Return the [x, y] coordinate for the center point of the cell that contains the specified text.  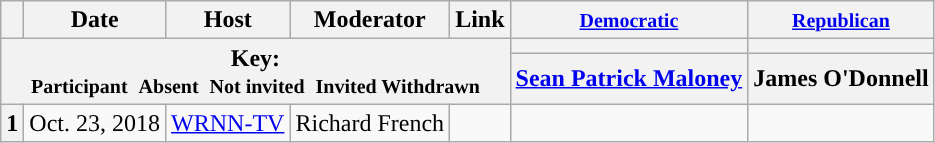
Oct. 23, 2018 [95, 123]
Moderator [370, 20]
Republican [841, 20]
Democratic [629, 20]
1 [12, 123]
Richard French [370, 123]
Date [95, 20]
Key: Participant Absent Not invited Invited Withdrawn [256, 72]
WRNN-TV [228, 123]
James O'Donnell [841, 78]
Link [480, 20]
Host [228, 20]
Sean Patrick Maloney [629, 78]
